Locate the cell with the specified text and output its (x, y) center coordinate. 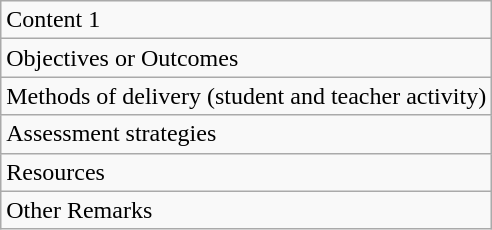
Methods of delivery (student and teacher activity) (246, 96)
Other Remarks (246, 210)
Objectives or Outcomes (246, 58)
Assessment strategies (246, 134)
Resources (246, 172)
Content 1 (246, 20)
